Detect which cell encompasses the target text, then output its [x, y] center coordinate. 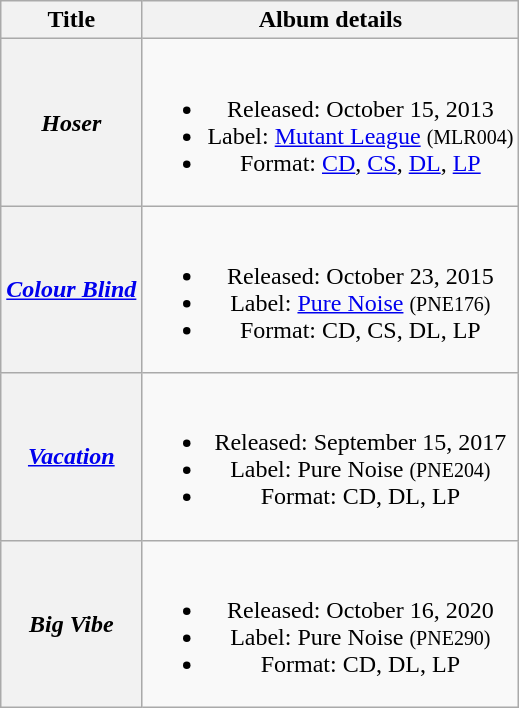
Released: October 16, 2020Label: Pure Noise (PNE290)Format: CD, DL, LP [330, 624]
Released: October 15, 2013Label: Mutant League (MLR004)Format: CD, CS, DL, LP [330, 122]
Colour Blind [72, 290]
Title [72, 20]
Released: October 23, 2015Label: Pure Noise (PNE176)Format: CD, CS, DL, LP [330, 290]
Hoser [72, 122]
Vacation [72, 456]
Released: September 15, 2017Label: Pure Noise (PNE204)Format: CD, DL, LP [330, 456]
Big Vibe [72, 624]
Album details [330, 20]
